Scan for the cell matching the given text and deliver its (x, y) coordinate at center. 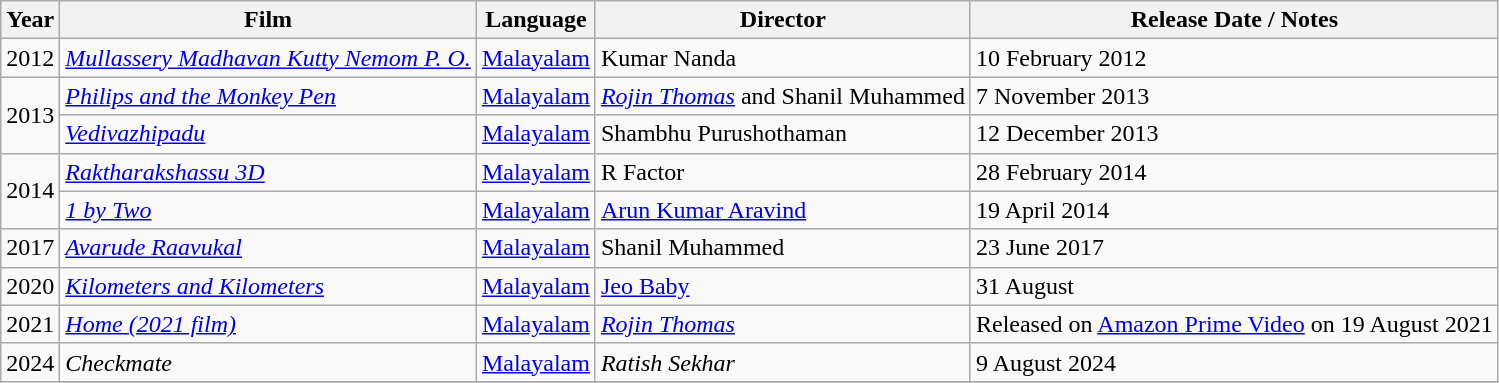
19 April 2014 (1234, 210)
Raktharakshassu 3D (268, 172)
Shambhu Purushothaman (782, 134)
Rojin Thomas and Shanil Muhammed (782, 96)
2014 (30, 191)
2017 (30, 248)
Arun Kumar Aravind (782, 210)
Kilometers and Kilometers (268, 286)
28 February 2014 (1234, 172)
Film (268, 20)
2024 (30, 362)
Vedivazhipadu (268, 134)
2020 (30, 286)
Ratish Sekhar (782, 362)
Philips and the Monkey Pen (268, 96)
Released on Amazon Prime Video on 19 August 2021 (1234, 324)
Release Date / Notes (1234, 20)
Mullassery Madhavan Kutty Nemom P. O. (268, 58)
Director (782, 20)
R Factor (782, 172)
23 June 2017 (1234, 248)
12 December 2013 (1234, 134)
Avarude Raavukal (268, 248)
2012 (30, 58)
31 August (1234, 286)
Year (30, 20)
Jeo Baby (782, 286)
Home (2021 film) (268, 324)
7 November 2013 (1234, 96)
Checkmate (268, 362)
10 February 2012 (1234, 58)
1 by Two (268, 210)
9 August 2024 (1234, 362)
Kumar Nanda (782, 58)
2013 (30, 115)
Rojin Thomas (782, 324)
Language (536, 20)
2021 (30, 324)
Shanil Muhammed (782, 248)
